For the text-containing cell, return its midpoint in [X, Y] coordinate format. 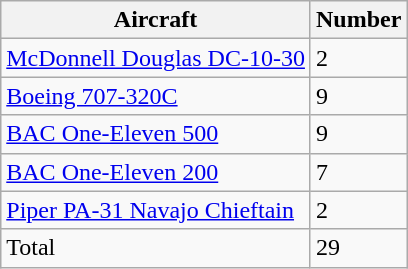
7 [358, 172]
BAC One-Eleven 500 [156, 134]
Total [156, 248]
Number [358, 20]
Aircraft [156, 20]
McDonnell Douglas DC-10-30 [156, 58]
Boeing 707-320C [156, 96]
Piper PA-31 Navajo Chieftain [156, 210]
29 [358, 248]
BAC One-Eleven 200 [156, 172]
